Output the (X, Y) coordinate of the center of the cell containing the given text.  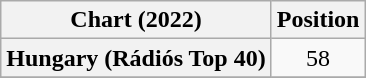
58 (318, 58)
Hungary (Rádiós Top 40) (136, 58)
Position (318, 20)
Chart (2022) (136, 20)
